For the text-containing cell, return its midpoint in (x, y) coordinate format. 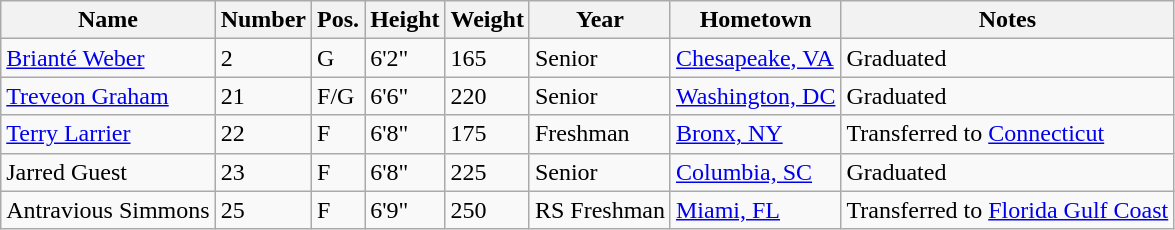
Notes (1008, 20)
Washington, DC (755, 96)
6'9" (405, 210)
Miami, FL (755, 210)
25 (263, 210)
Pos. (338, 20)
250 (487, 210)
Terry Larrier (108, 134)
Hometown (755, 20)
Number (263, 20)
Antravious Simmons (108, 210)
22 (263, 134)
Year (600, 20)
6'2" (405, 58)
Brianté Weber (108, 58)
220 (487, 96)
Columbia, SC (755, 172)
Jarred Guest (108, 172)
Chesapeake, VA (755, 58)
Treveon Graham (108, 96)
G (338, 58)
Weight (487, 20)
Freshman (600, 134)
F/G (338, 96)
21 (263, 96)
Transferred to Connecticut (1008, 134)
Height (405, 20)
165 (487, 58)
Transferred to Florida Gulf Coast (1008, 210)
2 (263, 58)
Name (108, 20)
175 (487, 134)
Bronx, NY (755, 134)
225 (487, 172)
23 (263, 172)
6'6" (405, 96)
RS Freshman (600, 210)
